Pinpoint the cell where the given text exists, returning its (X, Y) midpoint coordinate. 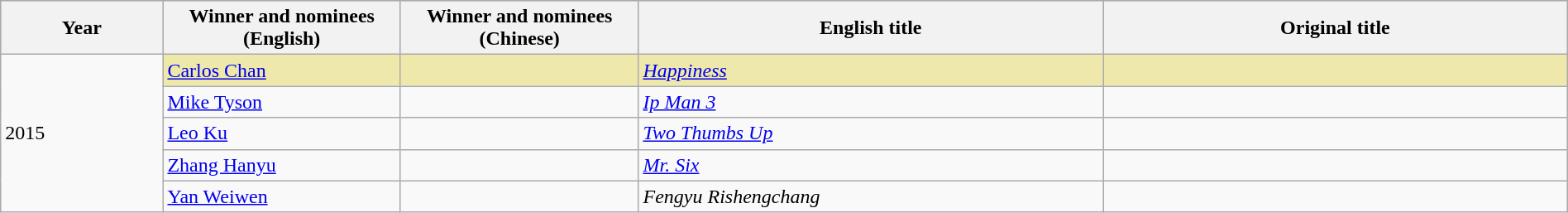
Mr. Six (871, 165)
Winner and nominees(Chinese) (519, 28)
Yan Weiwen (282, 196)
2015 (82, 133)
Carlos Chan (282, 70)
Winner and nominees(English) (282, 28)
Original title (1336, 28)
Year (82, 28)
Leo Ku (282, 133)
Ip Man 3 (871, 102)
English title (871, 28)
Two Thumbs Up (871, 133)
Fengyu Rishengchang (871, 196)
Mike Tyson (282, 102)
Happiness (871, 70)
Zhang Hanyu (282, 165)
